Provide the [x, y] coordinate of the cell's center where the given text is located.  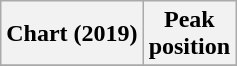
Chart (2019) [72, 34]
Peakposition [189, 34]
